Find where the given text appears and provide that cell's center as (x, y) coordinate. 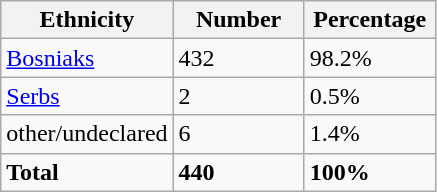
2 (238, 96)
1.4% (370, 134)
440 (238, 172)
432 (238, 58)
Percentage (370, 20)
6 (238, 134)
Ethnicity (87, 20)
Bosniaks (87, 58)
Total (87, 172)
Number (238, 20)
0.5% (370, 96)
100% (370, 172)
98.2% (370, 58)
Serbs (87, 96)
other/undeclared (87, 134)
